Provide the (X, Y) coordinate of the cell's center where the given text is located.  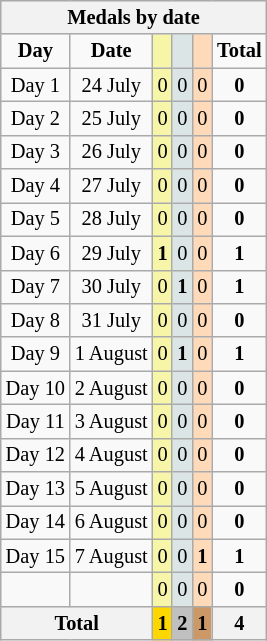
28 July (112, 219)
Day 14 (36, 522)
6 August (112, 522)
Date (112, 51)
30 July (112, 287)
Day 12 (36, 455)
Day 9 (36, 354)
2 August (112, 388)
31 July (112, 320)
Day 5 (36, 219)
29 July (112, 253)
4 (239, 623)
Day 13 (36, 489)
Day 11 (36, 421)
5 August (112, 489)
Day 2 (36, 118)
Day 10 (36, 388)
Day 15 (36, 556)
Day 4 (36, 186)
3 August (112, 421)
Day 1 (36, 85)
7 August (112, 556)
1 August (112, 354)
4 August (112, 455)
Day 8 (36, 320)
Day 3 (36, 152)
Day 6 (36, 253)
25 July (112, 118)
27 July (112, 186)
26 July (112, 152)
Medals by date (134, 17)
Day 7 (36, 287)
24 July (112, 85)
Day (36, 51)
2 (182, 623)
